Determine the (x, y) coordinate at the center of the cell enclosing the given text.  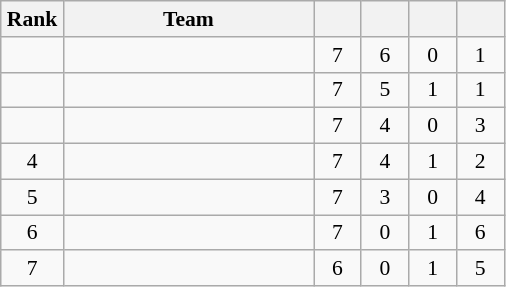
Rank (32, 19)
2 (480, 162)
Team (188, 19)
